Identify which cell holds the provided text, then report its (X, Y) central coordinate. 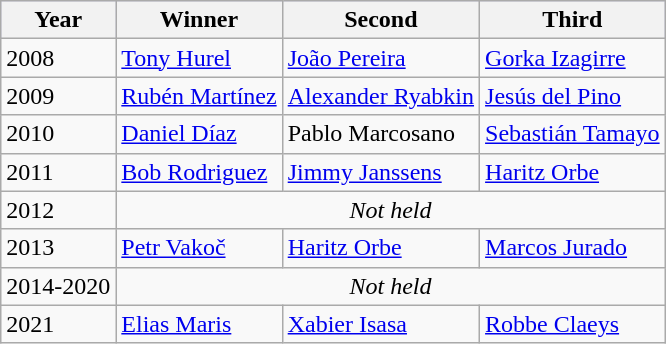
2014-2020 (58, 286)
João Pereira (380, 58)
Daniel Díaz (199, 134)
Marcos Jurado (573, 248)
Jimmy Janssens (380, 172)
Year (58, 20)
Alexander Ryabkin (380, 96)
2011 (58, 172)
Elias Maris (199, 324)
Jesús del Pino (573, 96)
Sebastián Tamayo (573, 134)
Rubén Martínez (199, 96)
2009 (58, 96)
Pablo Marcosano (380, 134)
Bob Rodriguez (199, 172)
2012 (58, 210)
2013 (58, 248)
Petr Vakoč (199, 248)
Winner (199, 20)
Second (380, 20)
Xabier Isasa (380, 324)
Robbe Claeys (573, 324)
Gorka Izagirre (573, 58)
2010 (58, 134)
Third (573, 20)
Tony Hurel (199, 58)
2021 (58, 324)
2008 (58, 58)
